Detect which cell encompasses the target text, then output its (x, y) center coordinate. 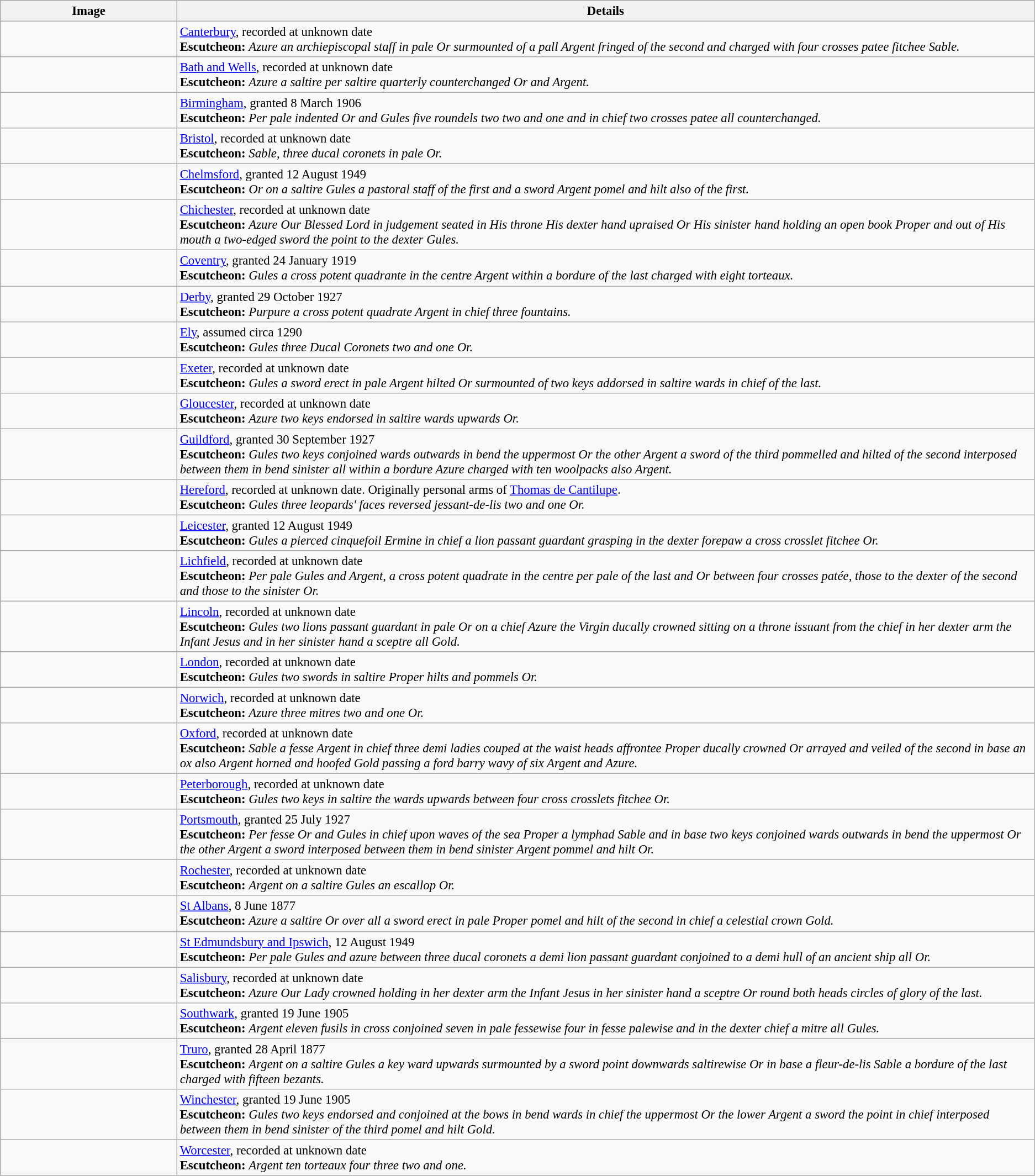
Rochester, recorded at unknown dateEscutcheon: Argent on a saltire Gules an escallop Or. (605, 878)
Details (605, 11)
Image (89, 11)
Gloucester, recorded at unknown dateEscutcheon: Azure two keys endorsed in saltire wards upwards Or. (605, 411)
London, recorded at unknown dateEscutcheon: Gules two swords in saltire Proper hilts and pommels Or. (605, 669)
Worcester, recorded at unknown dateEscutcheon: Argent ten torteaux four three two and one. (605, 1158)
Norwich, recorded at unknown dateEscutcheon: Azure three mitres two and one Or. (605, 706)
Ely, assumed circa 1290Escutcheon: Gules three Ducal Coronets two and one Or. (605, 339)
Bath and Wells, recorded at unknown dateEscutcheon: Azure a saltire per saltire quarterly counterchanged Or and Argent. (605, 75)
Derby, granted 29 October 1927Escutcheon: Purpure a cross potent quadrate Argent in chief three fountains. (605, 304)
Bristol, recorded at unknown dateEscutcheon: Sable, three ducal coronets in pale Or. (605, 146)
Peterborough, recorded at unknown dateEscutcheon: Gules two keys in saltire the wards upwards between four cross crosslets fitchee Or. (605, 792)
